Detect which cell encompasses the target text, then output its (X, Y) center coordinate. 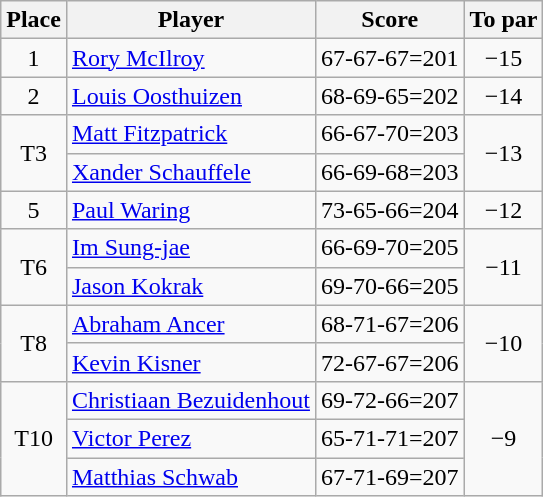
Player (190, 20)
Christiaan Bezuidenhout (190, 400)
66-69-68=203 (390, 172)
−13 (504, 153)
−14 (504, 96)
Victor Perez (190, 438)
2 (34, 96)
68-69-65=202 (390, 96)
−15 (504, 58)
Place (34, 20)
Im Sung-jae (190, 248)
67-71-69=207 (390, 477)
−11 (504, 267)
To par (504, 20)
68-71-67=206 (390, 324)
Abraham Ancer (190, 324)
Matt Fitzpatrick (190, 134)
69-72-66=207 (390, 400)
Score (390, 20)
72-67-67=206 (390, 362)
1 (34, 58)
−12 (504, 210)
Paul Waring (190, 210)
Xander Schauffele (190, 172)
5 (34, 210)
69-70-66=205 (390, 286)
73-65-66=204 (390, 210)
T8 (34, 343)
65-71-71=207 (390, 438)
66-67-70=203 (390, 134)
Louis Oosthuizen (190, 96)
T6 (34, 267)
Rory McIlroy (190, 58)
66-69-70=205 (390, 248)
T10 (34, 438)
67-67-67=201 (390, 58)
Kevin Kisner (190, 362)
Matthias Schwab (190, 477)
Jason Kokrak (190, 286)
−9 (504, 438)
−10 (504, 343)
T3 (34, 153)
